Identify which cell holds the provided text, then report its (X, Y) central coordinate. 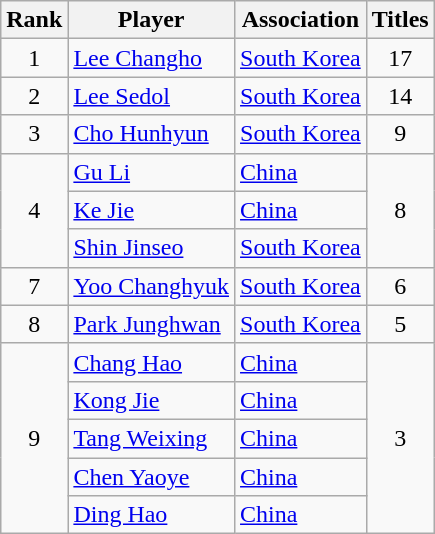
14 (400, 96)
Ke Jie (152, 210)
1 (34, 58)
Rank (34, 20)
Ding Hao (152, 515)
Yoo Changhyuk (152, 286)
5 (400, 324)
4 (34, 210)
Cho Hunhyun (152, 134)
Kong Jie (152, 400)
Shin Jinseo (152, 248)
6 (400, 286)
Chang Hao (152, 362)
Lee Changho (152, 58)
Association (301, 20)
Gu Li (152, 172)
Tang Weixing (152, 438)
Lee Sedol (152, 96)
7 (34, 286)
Player (152, 20)
Park Junghwan (152, 324)
17 (400, 58)
Chen Yaoye (152, 477)
2 (34, 96)
Titles (400, 20)
